Detect which cell encompasses the target text, then output its (x, y) center coordinate. 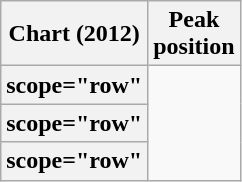
Chart (2012) (74, 34)
Peakposition (194, 34)
